For the text-containing cell, return its midpoint in (x, y) coordinate format. 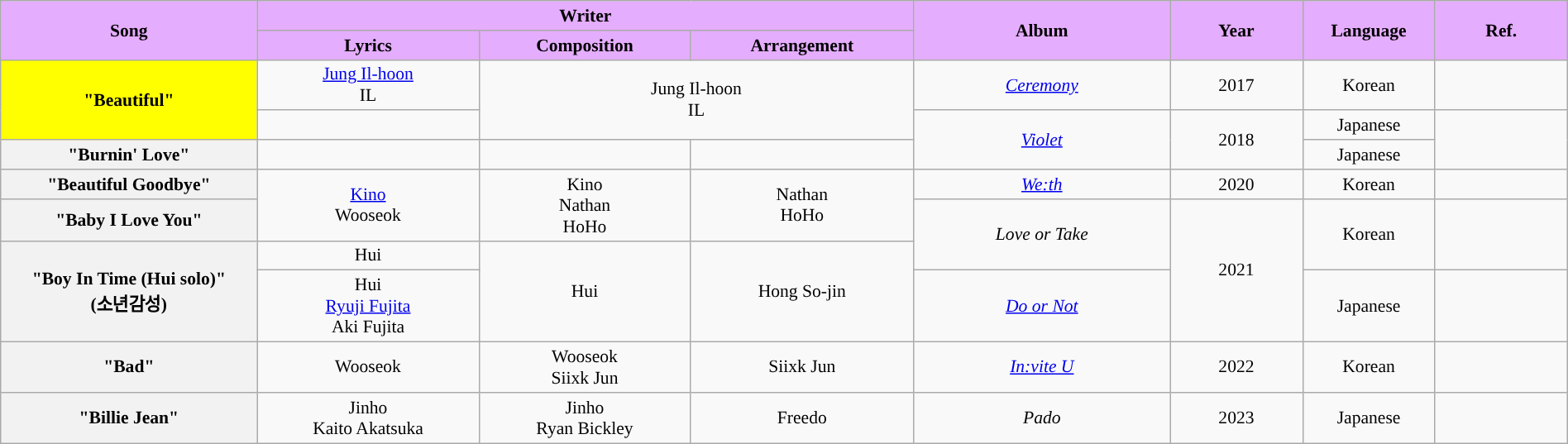
2020 (1236, 184)
Language (1369, 30)
"Beautiful" (129, 99)
HuiRyuji FujitaAki Fujita (368, 306)
"Burnin' Love" (129, 155)
Violet (1042, 139)
"Billie Jean" (129, 417)
"Baby I Love You" (129, 220)
KinoWooseok (368, 205)
Do or Not (1042, 306)
Wooseok (368, 367)
WooseokSiixk Jun (585, 367)
KinoNathanHoHo (585, 205)
Siixk Jun (802, 367)
"Beautiful Goodbye" (129, 184)
Song (129, 30)
2018 (1236, 139)
Lyrics (368, 45)
Composition (585, 45)
Ceremony (1042, 84)
Year (1236, 30)
Love or Take (1042, 235)
Arrangement (802, 45)
Writer (586, 16)
"Bad" (129, 367)
2021 (1236, 270)
Hong So-jin (802, 291)
2022 (1236, 367)
Freedo (802, 417)
Album (1042, 30)
We:th (1042, 184)
2023 (1236, 417)
NathanHoHo (802, 205)
Ref. (1501, 30)
JinhoKaito Akatsuka (368, 417)
Pado (1042, 417)
JinhoRyan Bickley (585, 417)
In:vite U (1042, 367)
2017 (1236, 84)
"Boy In Time (Hui solo)" (소년감성) (129, 291)
